Identify which cell holds the provided text, then report its (x, y) central coordinate. 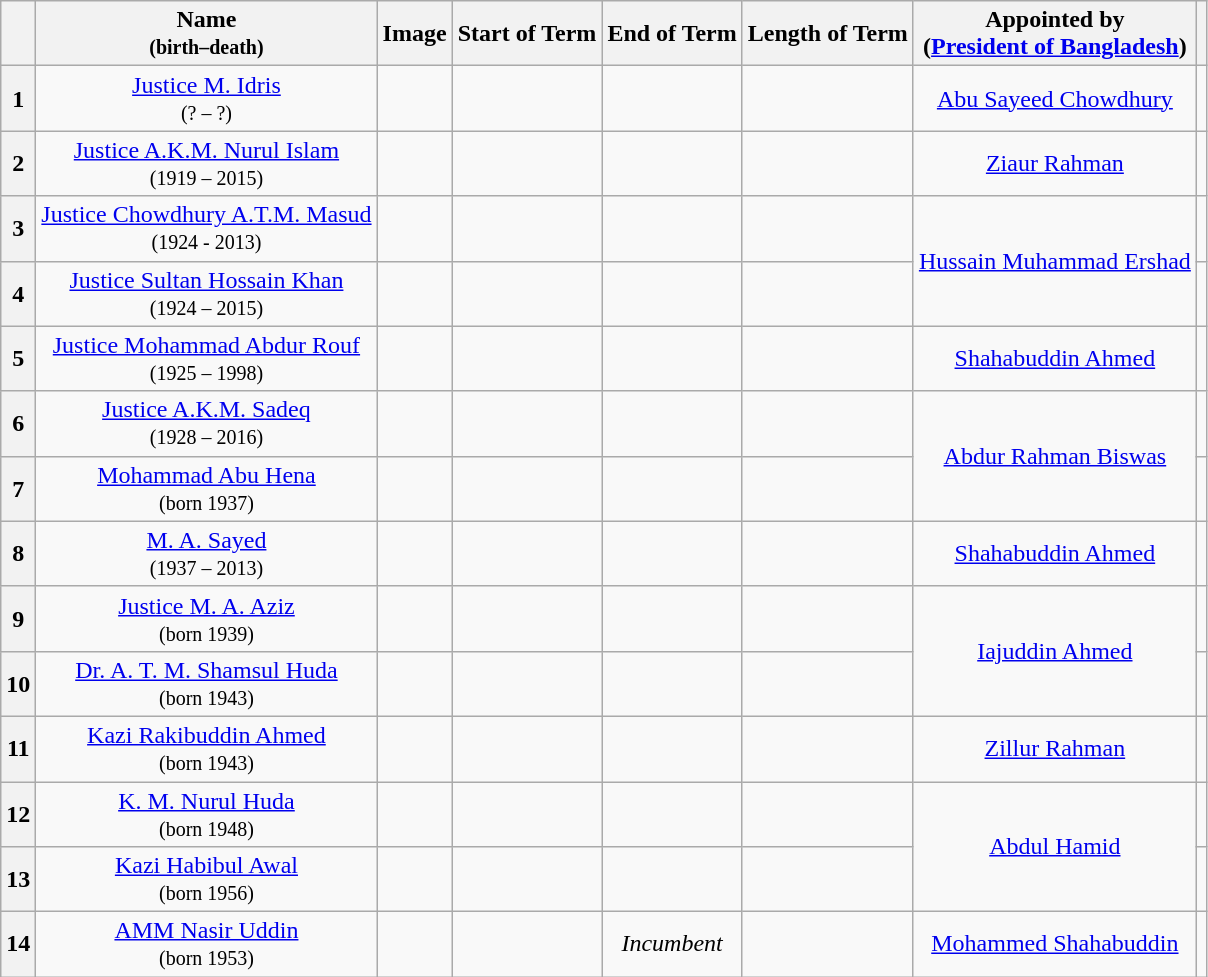
12 (18, 814)
Abdul Hamid (1054, 847)
Justice A.K.M. Sadeq(1928 – 2016) (206, 424)
1 (18, 98)
10 (18, 684)
8 (18, 554)
Justice A.K.M. Nurul Islam(1919 – 2015) (206, 164)
Mohammad Abu Hena(born 1937) (206, 488)
Appointed by(President of Bangladesh) (1054, 34)
11 (18, 748)
Justice Mohammad Abdur Rouf(1925 – 1998) (206, 358)
Iajuddin Ahmed (1054, 651)
Zillur Rahman (1054, 748)
5 (18, 358)
Ziaur Rahman (1054, 164)
Incumbent (672, 944)
2 (18, 164)
Kazi Rakibuddin Ahmed(born 1943) (206, 748)
K. M. Nurul Huda(born 1948) (206, 814)
Mohammed Shahabuddin (1054, 944)
Abdur Rahman Biswas (1054, 456)
M. A. Sayed(1937 – 2013) (206, 554)
Hussain Muhammad Ershad (1054, 261)
Justice M. Idris(? – ?) (206, 98)
Dr. A. T. M. Shamsul Huda(born 1943) (206, 684)
Length of Term (828, 34)
Justice Sultan Hossain Khan(1924 – 2015) (206, 294)
4 (18, 294)
End of Term (672, 34)
Start of Term (527, 34)
7 (18, 488)
6 (18, 424)
14 (18, 944)
Name(birth–death) (206, 34)
Abu Sayeed Chowdhury (1054, 98)
3 (18, 228)
9 (18, 618)
AMM Nasir Uddin(born 1953) (206, 944)
Justice Chowdhury A.T.M. Masud(1924 - 2013) (206, 228)
Justice M. A. Aziz(born 1939) (206, 618)
Kazi Habibul Awal(born 1956) (206, 880)
Image (414, 34)
13 (18, 880)
